Output the (x, y) coordinate of the center of the cell containing the given text.  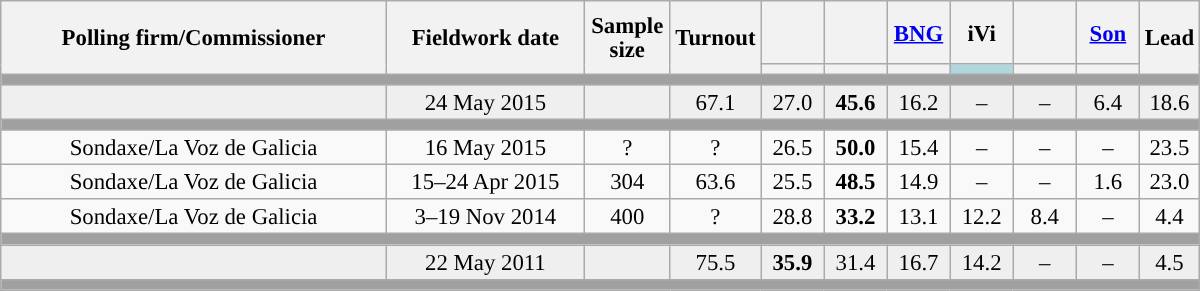
33.2 (856, 218)
BNG (918, 32)
22 May 2011 (485, 262)
23.0 (1169, 182)
1.6 (1108, 182)
4.5 (1169, 262)
Polling firm/Commissioner (194, 38)
25.5 (792, 182)
27.0 (792, 102)
Sample size (627, 38)
75.5 (716, 262)
14.9 (918, 182)
Fieldwork date (485, 38)
400 (627, 218)
24 May 2015 (485, 102)
Son (1108, 32)
Lead (1169, 38)
31.4 (856, 262)
iVi (982, 32)
26.5 (792, 148)
63.6 (716, 182)
14.2 (982, 262)
16 May 2015 (485, 148)
18.6 (1169, 102)
15.4 (918, 148)
35.9 (792, 262)
8.4 (1044, 218)
28.8 (792, 218)
304 (627, 182)
45.6 (856, 102)
67.1 (716, 102)
12.2 (982, 218)
16.7 (918, 262)
48.5 (856, 182)
3–19 Nov 2014 (485, 218)
4.4 (1169, 218)
15–24 Apr 2015 (485, 182)
13.1 (918, 218)
6.4 (1108, 102)
Turnout (716, 38)
16.2 (918, 102)
50.0 (856, 148)
23.5 (1169, 148)
